Locate the cell with the specified text and output its [x, y] center coordinate. 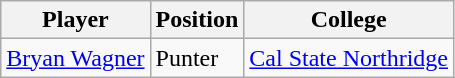
Position [197, 20]
Punter [197, 58]
Cal State Northridge [349, 58]
Player [76, 20]
College [349, 20]
Bryan Wagner [76, 58]
